Find where the given text appears and provide that cell's center as (x, y) coordinate. 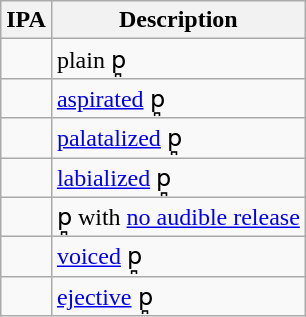
ejective p̪ (178, 296)
palatalized p̪ (178, 138)
plain p̪ (178, 59)
p̪ with no audible release (178, 217)
labialized p̪ (178, 178)
aspirated p̪ (178, 98)
IPA (26, 20)
Description (178, 20)
voiced p̪ (178, 257)
